For the text-containing cell, return its midpoint in (x, y) coordinate format. 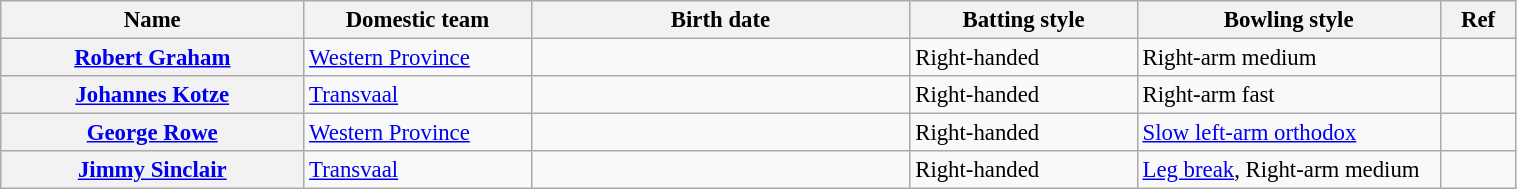
Bowling style (1288, 20)
Jimmy Sinclair (152, 170)
Slow left-arm orthodox (1288, 133)
Domestic team (418, 20)
Right-arm fast (1288, 95)
Right-arm medium (1288, 58)
Leg break, Right-arm medium (1288, 170)
Ref (1478, 20)
Robert Graham (152, 58)
Johannes Kotze (152, 95)
George Rowe (152, 133)
Name (152, 20)
Batting style (1024, 20)
Birth date (720, 20)
